Output the (x, y) coordinate of the center of the cell containing the given text.  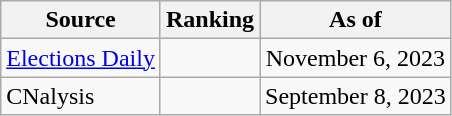
Ranking (210, 20)
November 6, 2023 (356, 58)
As of (356, 20)
Source (81, 20)
September 8, 2023 (356, 96)
CNalysis (81, 96)
Elections Daily (81, 58)
